Extract the [X, Y] coordinate from the center of the cell holding the provided text.  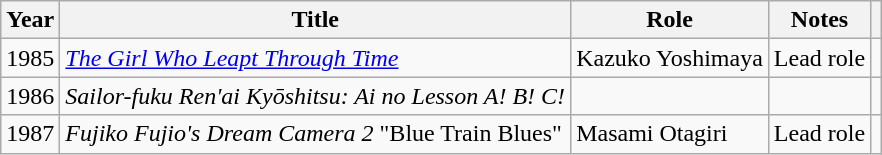
1986 [30, 96]
Fujiko Fujio's Dream Camera 2 "Blue Train Blues" [316, 134]
Role [670, 20]
Year [30, 20]
Sailor-fuku Ren'ai Kyōshitsu: Ai no Lesson A! B! C! [316, 96]
1985 [30, 58]
The Girl Who Leapt Through Time [316, 58]
Masami Otagiri [670, 134]
Title [316, 20]
1987 [30, 134]
Kazuko Yoshimaya [670, 58]
Notes [819, 20]
